Output the (x, y) coordinate of the center of the cell containing the given text.  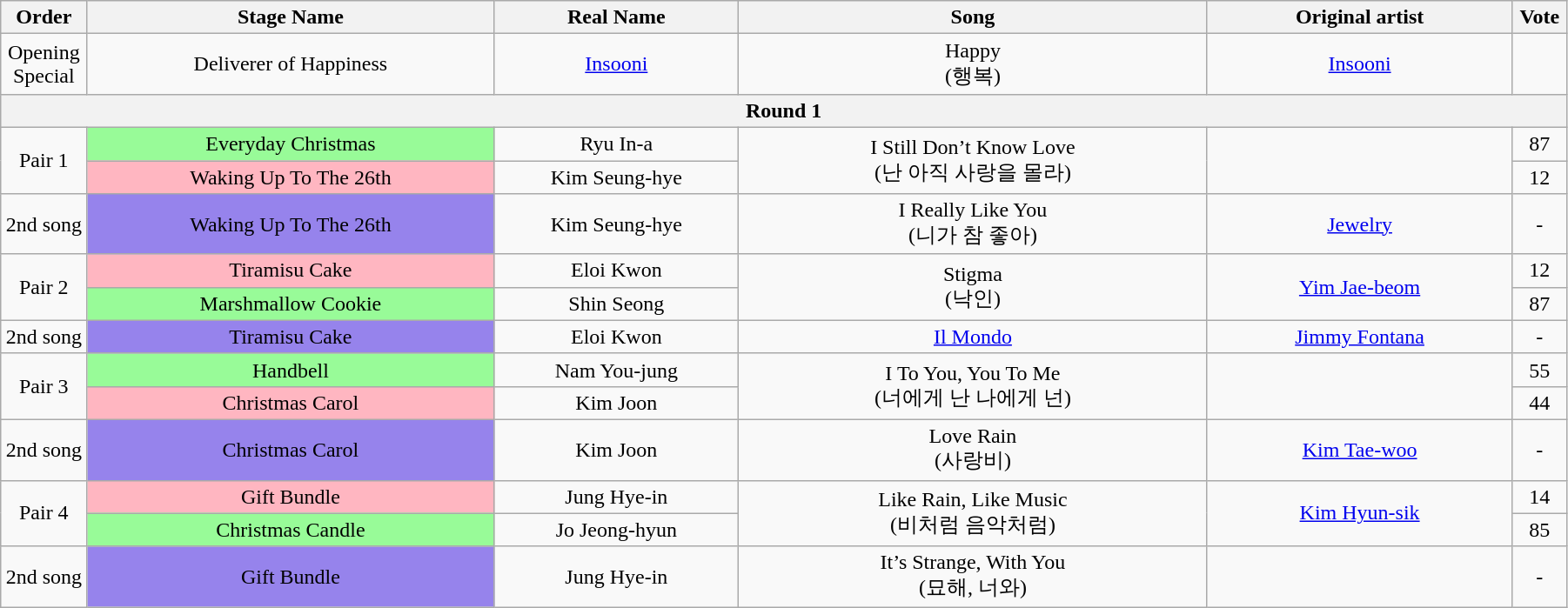
Original artist (1359, 17)
Like Rain, Like Music(비처럼 음악처럼) (973, 513)
44 (1539, 403)
Jo Jeong-hyun (616, 530)
Round 1 (784, 110)
Jewelry (1359, 224)
Everyday Christmas (291, 144)
Opening Special (44, 64)
Order (44, 17)
Song (973, 17)
Pair 4 (44, 513)
Pair 2 (44, 287)
It’s Strange, With You(묘해, 너와) (973, 577)
55 (1539, 370)
Yim Jae-beom (1359, 287)
Vote (1539, 17)
Pair 1 (44, 160)
Nam You-jung (616, 370)
Pair 3 (44, 386)
I To You, You To Me(너에게 난 나에게 넌) (973, 386)
Ryu In-a (616, 144)
Stigma(낙인) (973, 287)
85 (1539, 530)
I Still Don’t Know Love(난 아직 사랑을 몰라) (973, 160)
Christmas Candle (291, 530)
Love Rain(사랑비) (973, 450)
Handbell (291, 370)
Shin Seong (616, 304)
Kim Hyun-sik (1359, 513)
14 (1539, 497)
Jimmy Fontana (1359, 337)
Real Name (616, 17)
Deliverer of Happiness (291, 64)
Kim Tae-woo (1359, 450)
Il Mondo (973, 337)
I Really Like You(니가 참 좋아) (973, 224)
Happy(행복) (973, 64)
Marshmallow Cookie (291, 304)
Stage Name (291, 17)
